Detect which cell encompasses the target text, then output its [X, Y] center coordinate. 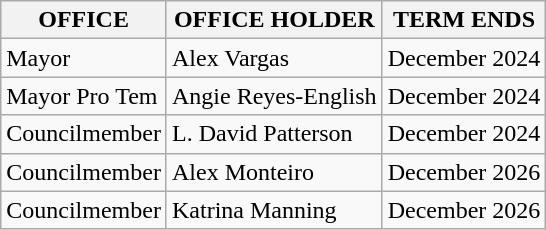
Angie Reyes-English [274, 96]
Katrina Manning [274, 210]
L. David Patterson [274, 134]
Alex Vargas [274, 58]
Mayor Pro Tem [84, 96]
Mayor [84, 58]
OFFICE HOLDER [274, 20]
TERM ENDS [464, 20]
OFFICE [84, 20]
Alex Monteiro [274, 172]
